Output the [X, Y] coordinate of the center of the cell containing the given text.  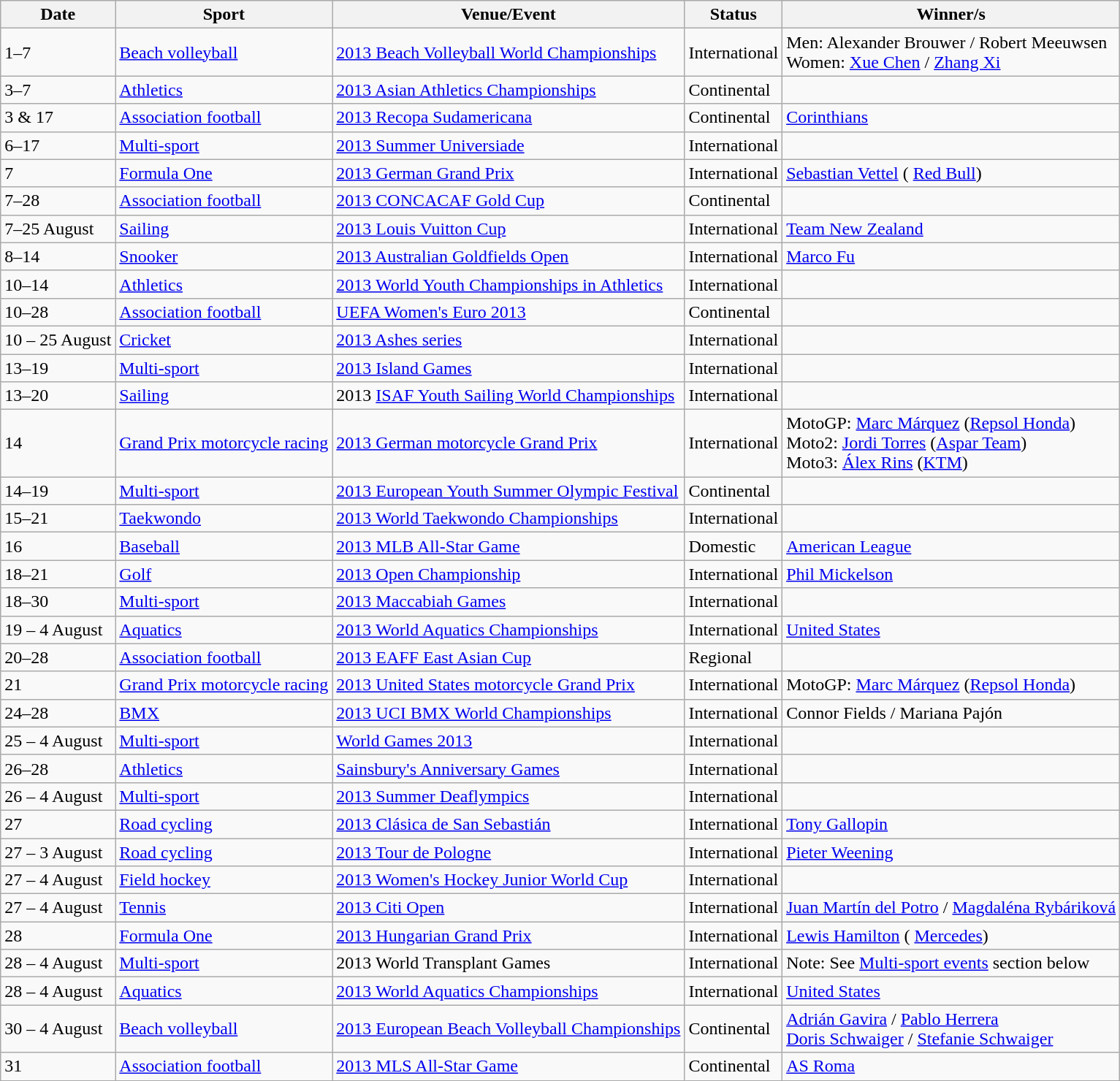
Sebastian Vettel ( Red Bull) [951, 173]
2013 Clásica de San Sebastián [508, 824]
13–19 [58, 367]
Team New Zealand [951, 229]
7 [58, 173]
21 [58, 685]
UEFA Women's Euro 2013 [508, 312]
2013 Open Championship [508, 574]
2013 Louis Vuitton Cup [508, 229]
2013 German Grand Prix [508, 173]
10 – 25 August [58, 340]
Juan Martín del Potro / Magdaléna Rybáriková [951, 908]
2013 ISAF Youth Sailing World Championships [508, 396]
31 [58, 1066]
Pieter Weening [951, 852]
2013 EAFF East Asian Cup [508, 657]
2013 Summer Universiade [508, 145]
Venue/Event [508, 15]
8–14 [58, 256]
Status [734, 15]
2013 Asian Athletics Championships [508, 90]
Domestic [734, 546]
27 – 3 August [58, 852]
10–28 [58, 312]
20–28 [58, 657]
10–14 [58, 284]
Date [58, 15]
AS Roma [951, 1066]
2013 MLB All-Star Game [508, 546]
MotoGP: Marc Márquez (Repsol Honda) [951, 685]
2013 United States motorcycle Grand Prix [508, 685]
1–7 [58, 53]
Regional [734, 657]
2013 Hungarian Grand Prix [508, 936]
Taekwondo [224, 519]
Tennis [224, 908]
Men: Alexander Brouwer / Robert MeeuwsenWomen: Xue Chen / Zhang Xi [951, 53]
24–28 [58, 713]
28 [58, 936]
19 – 4 August [58, 630]
16 [58, 546]
30 – 4 August [58, 1028]
Phil Mickelson [951, 574]
25 – 4 August [58, 741]
18–30 [58, 602]
Field hockey [224, 880]
2013 CONCACAF Gold Cup [508, 201]
3 & 17 [58, 118]
Sainsbury's Anniversary Games [508, 768]
2013 Summer Deaflympics [508, 796]
Golf [224, 574]
2013 World Taekwondo Championships [508, 519]
2013 Tour de Pologne [508, 852]
13–20 [58, 396]
Baseball [224, 546]
Note: See Multi-sport events section below [951, 963]
26 – 4 August [58, 796]
14–19 [58, 491]
MotoGP: Marc Márquez (Repsol Honda)Moto2: Jordi Torres (Aspar Team)Moto3: Álex Rins (KTM) [951, 443]
2013 UCI BMX World Championships [508, 713]
14 [58, 443]
3–7 [58, 90]
World Games 2013 [508, 741]
2013 Maccabiah Games [508, 602]
BMX [224, 713]
7–28 [58, 201]
2013 Recopa Sudamericana [508, 118]
Marco Fu [951, 256]
Connor Fields / Mariana Pajón [951, 713]
Snooker [224, 256]
15–21 [58, 519]
2013 Island Games [508, 367]
27 [58, 824]
2013 Citi Open [508, 908]
2013 Beach Volleyball World Championships [508, 53]
American League [951, 546]
Lewis Hamilton ( Mercedes) [951, 936]
Cricket [224, 340]
26–28 [58, 768]
2013 World Youth Championships in Athletics [508, 284]
2013 European Youth Summer Olympic Festival [508, 491]
Adrián Gavira / Pablo Herrera Doris Schwaiger / Stefanie Schwaiger [951, 1028]
7–25 August [58, 229]
2013 World Transplant Games [508, 963]
Sport [224, 15]
2013 Australian Goldfields Open [508, 256]
2013 Women's Hockey Junior World Cup [508, 880]
Tony Gallopin [951, 824]
Winner/s [951, 15]
18–21 [58, 574]
2013 Ashes series [508, 340]
2013 European Beach Volleyball Championships [508, 1028]
6–17 [58, 145]
2013 German motorcycle Grand Prix [508, 443]
2013 MLS All-Star Game [508, 1066]
Corinthians [951, 118]
